Return the (x, y) coordinate for the center point of the cell that contains the specified text.  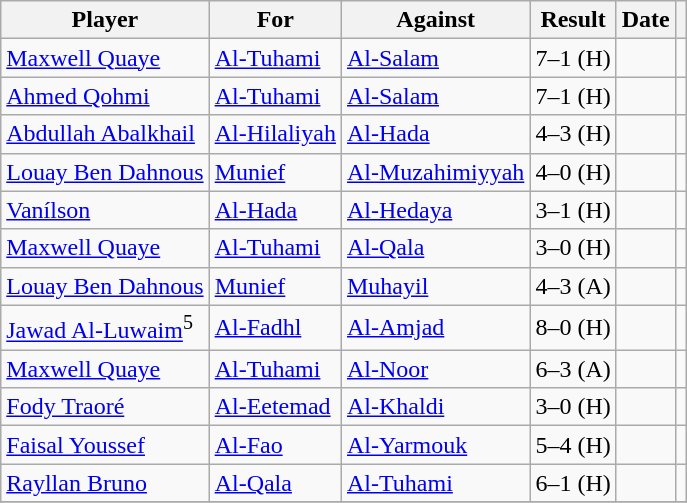
Al-Muzahimiyyah (435, 172)
Al-Yarmouk (435, 445)
Al-Eetemad (275, 407)
Abdullah Abalkhail (105, 134)
8–0 (H) (573, 328)
Result (573, 20)
Al-Hilaliyah (275, 134)
Ahmed Qohmi (105, 96)
Al-Hedaya (435, 210)
Vanílson (105, 210)
Muhayil (435, 286)
6–3 (A) (573, 369)
Rayllan Bruno (105, 483)
4–3 (A) (573, 286)
Faisal Youssef (105, 445)
Al-Khaldi (435, 407)
Player (105, 20)
Al-Fao (275, 445)
5–4 (H) (573, 445)
4–0 (H) (573, 172)
3–1 (H) (573, 210)
Jawad Al-Luwaim5 (105, 328)
Against (435, 20)
Fody Traoré (105, 407)
Al-Amjad (435, 328)
Al-Fadhl (275, 328)
4–3 (H) (573, 134)
For (275, 20)
Al-Noor (435, 369)
Date (646, 20)
6–1 (H) (573, 483)
